For the text-containing cell, return its midpoint in [x, y] coordinate format. 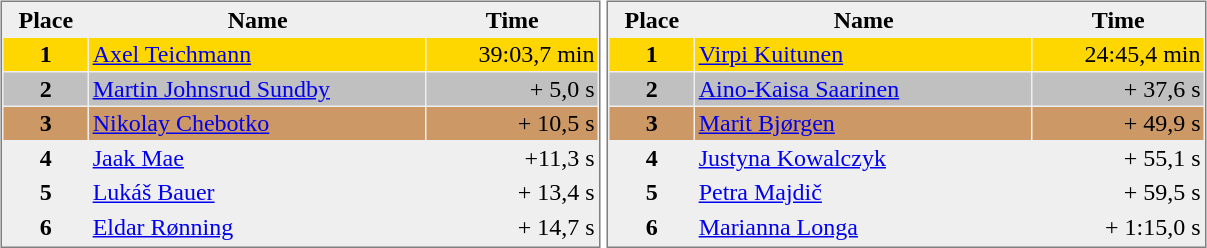
+ 59,5 s [1118, 192]
+ 13,4 s [512, 192]
Aino-Kaisa Saarinen [864, 88]
+ 49,9 s [1118, 124]
+11,3 s [512, 158]
24:45,4 min [1118, 54]
+ 37,6 s [1118, 88]
Marit Bjørgen [864, 124]
+ 1:15,0 s [1118, 226]
Lukáš Bauer [258, 192]
+ 5,0 s [512, 88]
Jaak Mae [258, 158]
39:03,7 min [512, 54]
+ 55,1 s [1118, 158]
Nikolay Chebotko [258, 124]
Eldar Rønning [258, 226]
+ 14,7 s [512, 226]
+ 10,5 s [512, 124]
Marianna Longa [864, 226]
Martin Johnsrud Sundby [258, 88]
Virpi Kuitunen [864, 54]
Justyna Kowalczyk [864, 158]
Petra Majdič [864, 192]
Axel Teichmann [258, 54]
